Capture the cell that displays the provided text and extract its [X, Y] central coordinate. 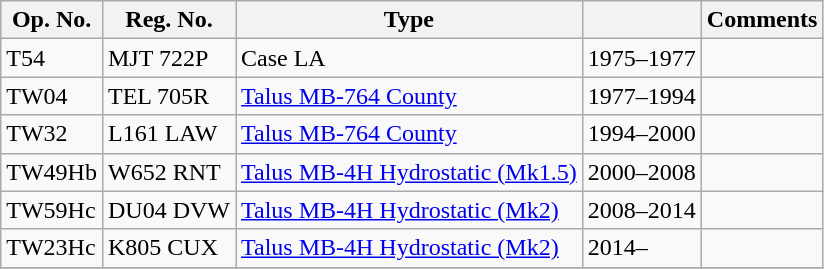
L161 LAW [168, 134]
1975–1977 [642, 58]
Case LA [410, 58]
Comments [762, 20]
TEL 705R [168, 96]
Op. No. [52, 20]
TW49Hb [52, 172]
2000–2008 [642, 172]
W652 RNT [168, 172]
Type [410, 20]
TW23Hc [52, 248]
K805 CUX [168, 248]
2014– [642, 248]
Reg. No. [168, 20]
1994–2000 [642, 134]
TW04 [52, 96]
T54 [52, 58]
MJT 722P [168, 58]
TW32 [52, 134]
2008–2014 [642, 210]
DU04 DVW [168, 210]
TW59Hc [52, 210]
Talus MB-4H Hydrostatic (Mk1.5) [410, 172]
1977–1994 [642, 96]
